Identify which cell holds the provided text, then report its (X, Y) central coordinate. 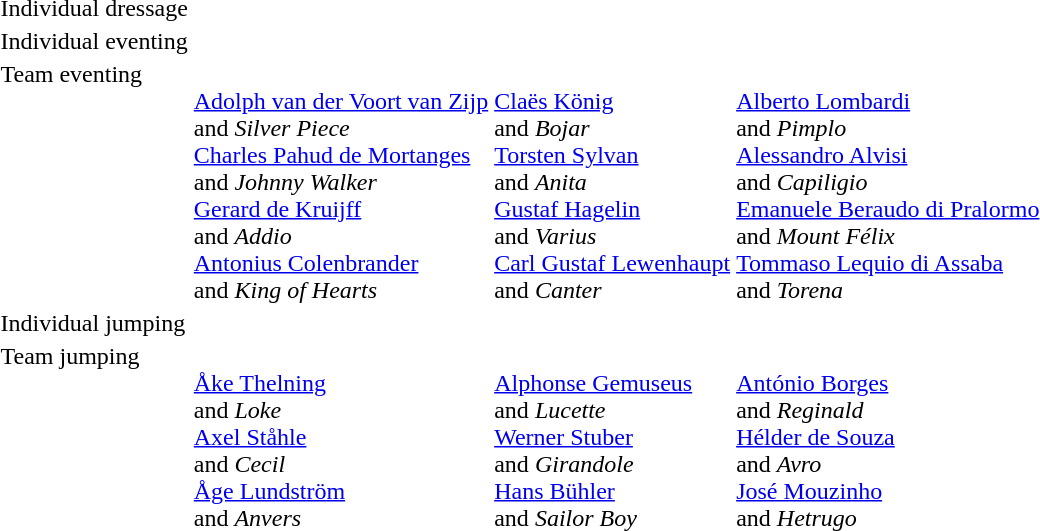
Claës König and BojarTorsten Sylvan and AnitaGustaf Hagelin and VariusCarl Gustaf Lewenhaupt and Canter (612, 182)
